Capture the cell that displays the provided text and extract its [x, y] central coordinate. 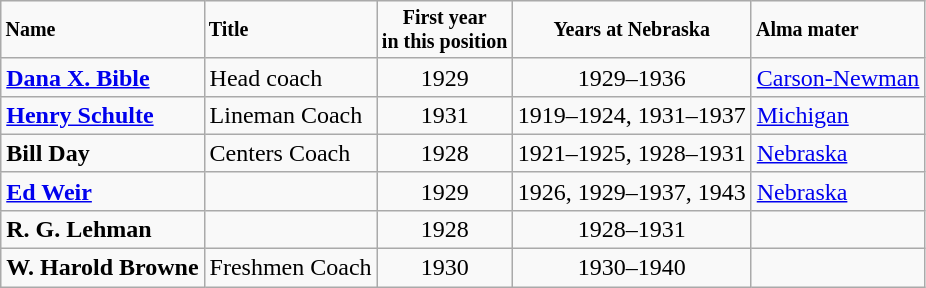
1926, 1929–1937, 1943 [632, 191]
Freshmen Coach [290, 268]
1930 [444, 268]
1921–1925, 1928–1931 [632, 153]
Carson-Newman [838, 77]
Bill Day [102, 153]
Ed Weir [102, 191]
1931 [444, 115]
1930–1940 [632, 268]
Name [102, 30]
Dana X. Bible [102, 77]
1928–1931 [632, 229]
Centers Coach [290, 153]
Title [290, 30]
1919–1924, 1931–1937 [632, 115]
Lineman Coach [290, 115]
First yearin this position [444, 30]
Michigan [838, 115]
R. G. Lehman [102, 229]
Alma mater [838, 30]
Head coach [290, 77]
Years at Nebraska [632, 30]
Henry Schulte [102, 115]
W. Harold Browne [102, 268]
1929–1936 [632, 77]
